Scan for the cell matching the given text and deliver its (X, Y) coordinate at center. 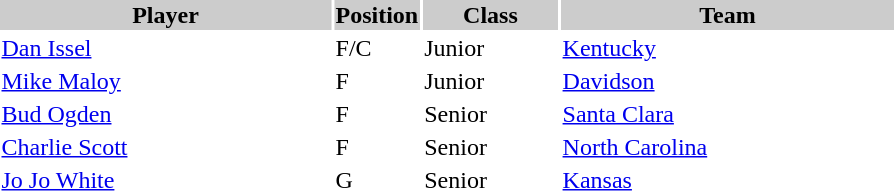
Position (377, 15)
Team (728, 15)
F/C (377, 48)
North Carolina (728, 147)
Player (166, 15)
Mike Maloy (166, 81)
Davidson (728, 81)
Bud Ogden (166, 114)
Kentucky (728, 48)
Charlie Scott (166, 147)
Dan Issel (166, 48)
Class (490, 15)
Santa Clara (728, 114)
